Provide the [x, y] coordinate of the cell's center where the given text is located.  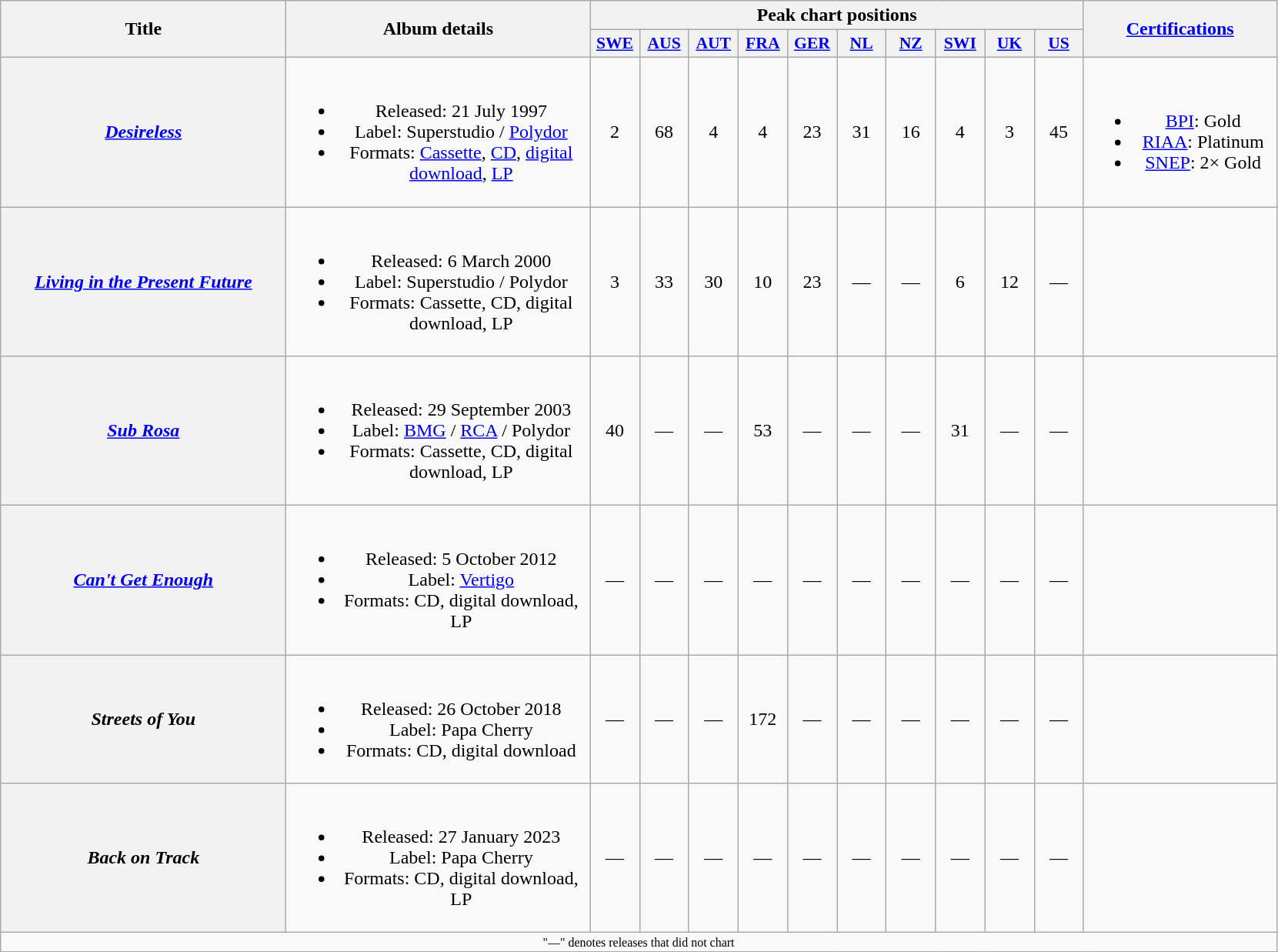
BPI: GoldRIAA: PlatinumSNEP: 2× Gold [1180, 132]
33 [664, 281]
Released: 29 September 2003Label: BMG / RCA / PolydorFormats: Cassette, CD, digital download, LP [439, 431]
Back on Track [143, 858]
16 [911, 132]
Sub Rosa [143, 431]
40 [615, 431]
53 [762, 431]
Released: 26 October 2018Label: Papa CherryFormats: CD, digital download [439, 719]
Desireless [143, 132]
Peak chart positions [837, 15]
Released: 21 July 1997Label: Superstudio / PolydorFormats: Cassette, CD, digital download, LP [439, 132]
SWE [615, 44]
10 [762, 281]
172 [762, 719]
30 [713, 281]
Album details [439, 29]
2 [615, 132]
Released: 6 March 2000Label: Superstudio / PolydorFormats: Cassette, CD, digital download, LP [439, 281]
68 [664, 132]
Streets of You [143, 719]
AUT [713, 44]
Living in the Present Future [143, 281]
FRA [762, 44]
Released: 27 January 2023Label: Papa CherryFormats: CD, digital download, LP [439, 858]
Can't Get Enough [143, 580]
Certifications [1180, 29]
AUS [664, 44]
SWI [960, 44]
12 [1009, 281]
45 [1059, 132]
NL [862, 44]
"—" denotes releases that did not chart [639, 942]
6 [960, 281]
Released: 5 October 2012Label: VertigoFormats: CD, digital download, LP [439, 580]
GER [812, 44]
UK [1009, 44]
NZ [911, 44]
Title [143, 29]
US [1059, 44]
